From the cell containing the given text, extract its center point as [X, Y] coordinate. 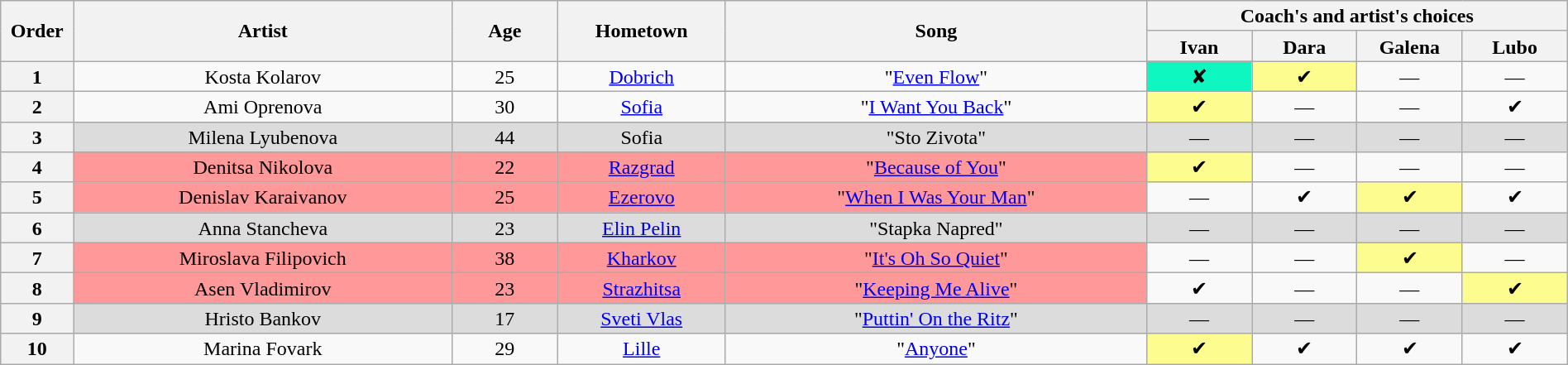
Dara [1305, 46]
"It's Oh So Quiet" [936, 258]
Kosta Kolarov [263, 76]
Lubo [1515, 46]
7 [37, 258]
"I Want You Back" [936, 106]
Artist [263, 31]
Sveti Vlas [642, 318]
22 [504, 167]
Dobrich [642, 76]
3 [37, 137]
✘ [1199, 76]
Galena [1409, 46]
Asen Vladimirov [263, 288]
44 [504, 137]
4 [37, 167]
5 [37, 197]
"Even Flow" [936, 76]
"Keeping Me Alive" [936, 288]
Razgrad [642, 167]
Order [37, 31]
Ivan [1199, 46]
Lille [642, 349]
10 [37, 349]
8 [37, 288]
30 [504, 106]
Hometown [642, 31]
"When I Was Your Man" [936, 197]
Anna Stancheva [263, 228]
Denitsa Nikolova [263, 167]
"Anyone" [936, 349]
Age [504, 31]
17 [504, 318]
Milena Lyubenova [263, 137]
38 [504, 258]
Ezerovo [642, 197]
Elin Pelin [642, 228]
Hristo Bankov [263, 318]
Kharkov [642, 258]
Miroslava Filipovich [263, 258]
2 [37, 106]
Marina Fovark [263, 349]
Strazhitsa [642, 288]
Coach's and artist's choices [1356, 17]
29 [504, 349]
Ami Oprenova [263, 106]
9 [37, 318]
Song [936, 31]
1 [37, 76]
"Sto Zivota" [936, 137]
6 [37, 228]
"Puttin' On the Ritz" [936, 318]
"Because of You" [936, 167]
Denislav Karaivanov [263, 197]
"Stapka Napred" [936, 228]
